Locate the cell with the specified text and output its (x, y) center coordinate. 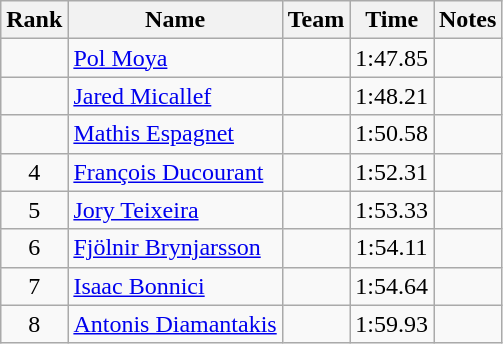
1:48.21 (392, 96)
Name (175, 20)
Pol Moya (175, 58)
Team (316, 20)
1:53.33 (392, 210)
1:54.11 (392, 248)
1:47.85 (392, 58)
1:59.93 (392, 324)
Time (392, 20)
Notes (468, 20)
Jory Teixeira (175, 210)
7 (34, 286)
François Ducourant (175, 172)
1:52.31 (392, 172)
Isaac Bonnici (175, 286)
Antonis Diamantakis (175, 324)
1:54.64 (392, 286)
1:50.58 (392, 134)
Rank (34, 20)
Fjölnir Brynjarsson (175, 248)
Mathis Espagnet (175, 134)
5 (34, 210)
4 (34, 172)
8 (34, 324)
6 (34, 248)
Jared Micallef (175, 96)
